Identify which cell holds the provided text, then report its [X, Y] central coordinate. 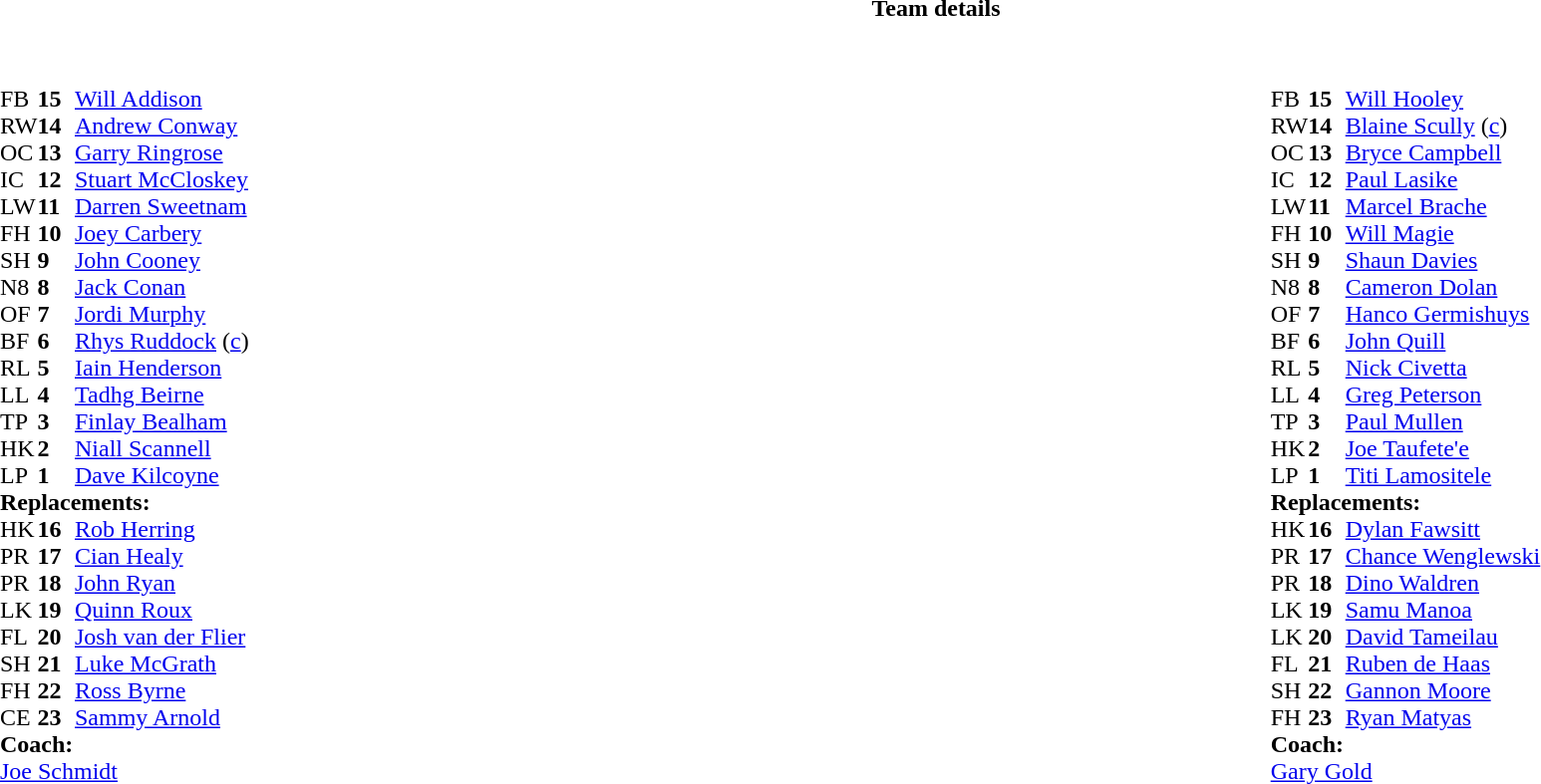
Garry Ringrose [161, 153]
David Tameilau [1443, 638]
CE [19, 717]
Darren Sweetnam [161, 207]
Hanco Germishuys [1443, 315]
Shaun Davies [1443, 261]
Marcel Brache [1443, 207]
Ruben de Haas [1443, 663]
Iain Henderson [161, 369]
Luke McGrath [161, 663]
Bryce Campbell [1443, 153]
Rob Herring [161, 530]
John Cooney [161, 261]
Blaine Scully (c) [1443, 126]
Sammy Arnold [161, 717]
Cian Healy [161, 556]
Ryan Matyas [1443, 717]
Andrew Conway [161, 126]
Chance Wenglewski [1443, 556]
Paul Lasike [1443, 179]
Rhys Ruddock (c) [161, 341]
Will Magie [1443, 233]
Jack Conan [161, 287]
John Ryan [161, 584]
Will Hooley [1443, 100]
Dino Waldren [1443, 584]
Tadhg Beirne [161, 394]
Cameron Dolan [1443, 287]
Joe Taufete'e [1443, 448]
Paul Mullen [1443, 422]
Joey Carbery [161, 233]
Greg Peterson [1443, 394]
John Quill [1443, 341]
Finlay Bealham [161, 422]
Nick Civetta [1443, 369]
Dave Kilcoyne [161, 476]
Jordi Murphy [161, 315]
Titi Lamositele [1443, 476]
Dylan Fawsitt [1443, 530]
Samu Manoa [1443, 610]
Quinn Roux [161, 610]
Will Addison [161, 100]
Stuart McCloskey [161, 179]
Niall Scannell [161, 448]
Josh van der Flier [161, 638]
Gannon Moore [1443, 691]
Ross Byrne [161, 691]
